Output the [X, Y] coordinate of the center of the cell containing the given text.  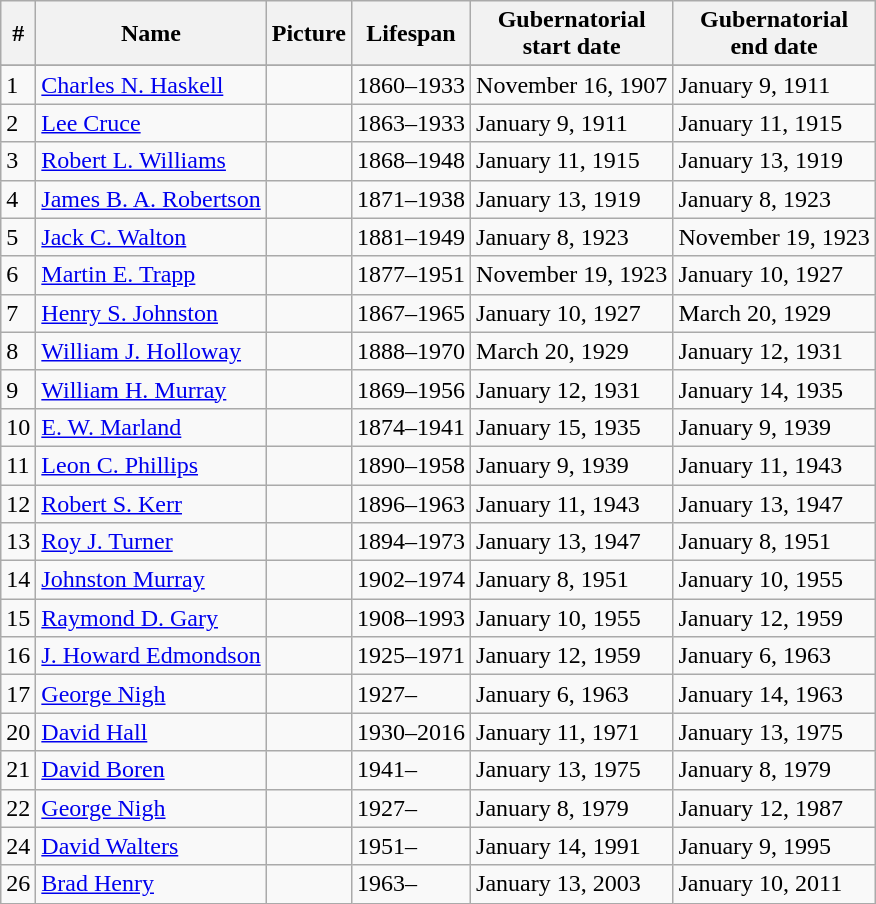
1860–1933 [410, 85]
1863–1933 [410, 123]
January 13, 2003 [572, 884]
5 [18, 237]
Jack C. Walton [151, 237]
10 [18, 427]
Roy J. Turner [151, 542]
J. Howard Edmondson [151, 656]
6 [18, 275]
1902–1974 [410, 580]
1951– [410, 846]
1871–1938 [410, 199]
2 [18, 123]
Leon C. Phillips [151, 465]
Brad Henry [151, 884]
January 9, 1995 [774, 846]
January 12, 1987 [774, 808]
Johnston Murray [151, 580]
Gubernatorialend date [774, 34]
Robert S. Kerr [151, 503]
January 14, 1935 [774, 389]
1890–1958 [410, 465]
1877–1951 [410, 275]
1925–1971 [410, 656]
16 [18, 656]
David Boren [151, 770]
Raymond D. Gary [151, 618]
20 [18, 732]
24 [18, 846]
9 [18, 389]
11 [18, 465]
1908–1993 [410, 618]
Charles N. Haskell [151, 85]
12 [18, 503]
1 [18, 85]
13 [18, 542]
4 [18, 199]
1868–1948 [410, 161]
November 16, 1907 [572, 85]
January 14, 1963 [774, 694]
Martin E. Trapp [151, 275]
# [18, 34]
17 [18, 694]
Robert L. Williams [151, 161]
January 14, 1991 [572, 846]
1941– [410, 770]
1874–1941 [410, 427]
Name [151, 34]
14 [18, 580]
8 [18, 351]
William J. Holloway [151, 351]
January 11, 1971 [572, 732]
1963– [410, 884]
Lifespan [410, 34]
January 10, 2011 [774, 884]
1896–1963 [410, 503]
21 [18, 770]
7 [18, 313]
E. W. Marland [151, 427]
Henry S. Johnston [151, 313]
David Walters [151, 846]
26 [18, 884]
Gubernatorialstart date [572, 34]
1867–1965 [410, 313]
January 15, 1935 [572, 427]
1930–2016 [410, 732]
Picture [308, 34]
1881–1949 [410, 237]
1869–1956 [410, 389]
David Hall [151, 732]
James B. A. Robertson [151, 199]
Lee Cruce [151, 123]
1888–1970 [410, 351]
15 [18, 618]
3 [18, 161]
1894–1973 [410, 542]
22 [18, 808]
William H. Murray [151, 389]
